Provide the (x, y) coordinate of the cell's center where the given text is located.  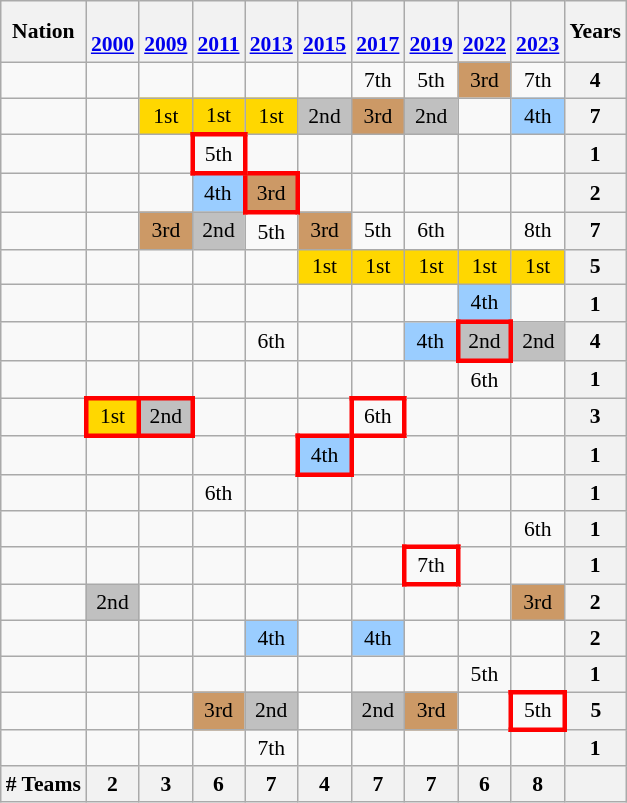
2011 (218, 32)
Years (595, 32)
8th (538, 230)
2009 (166, 32)
# Teams (44, 784)
2013 (272, 32)
2019 (430, 32)
Nation (44, 32)
8 (538, 784)
2022 (484, 32)
2015 (324, 32)
2000 (112, 32)
2023 (538, 32)
2017 (378, 32)
